Pinpoint the cell where the given text exists, returning its [X, Y] midpoint coordinate. 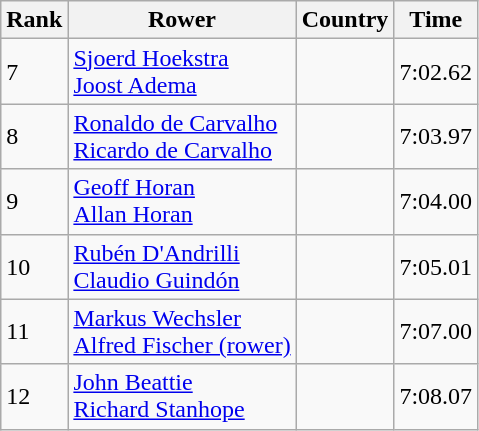
7:07.00 [436, 332]
Rower [182, 20]
7 [34, 72]
7:05.01 [436, 266]
8 [34, 136]
11 [34, 332]
Sjoerd HoekstraJoost Adema [182, 72]
John BeattieRichard Stanhope [182, 396]
Geoff HoranAllan Horan [182, 202]
7:03.97 [436, 136]
7:08.07 [436, 396]
10 [34, 266]
Rubén D'AndrilliClaudio Guindón [182, 266]
Rank [34, 20]
9 [34, 202]
7:02.62 [436, 72]
12 [34, 396]
Time [436, 20]
Markus Wechsler Alfred Fischer (rower) [182, 332]
Country [345, 20]
7:04.00 [436, 202]
Ronaldo de CarvalhoRicardo de Carvalho [182, 136]
